Capture the cell that displays the provided text and extract its (X, Y) central coordinate. 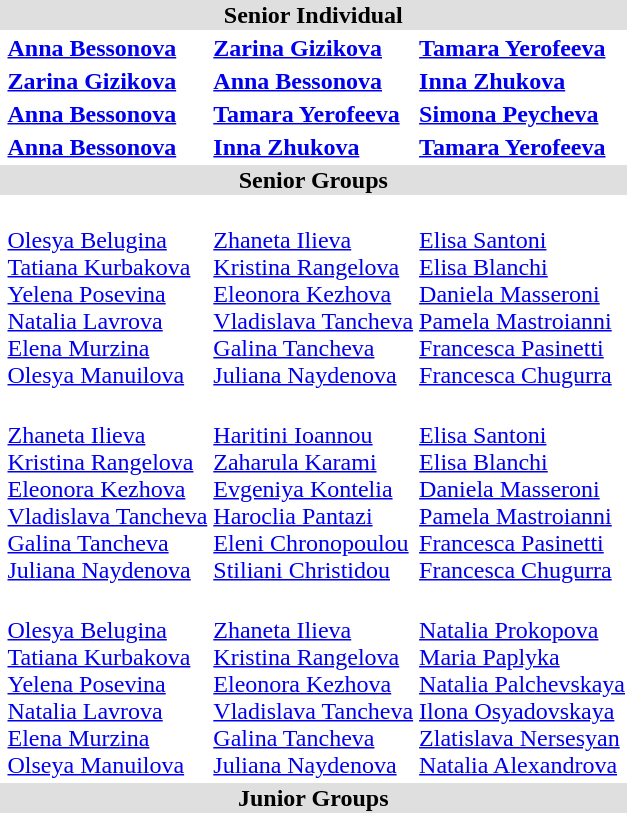
Senior Groups (314, 180)
Haritini IoannouZaharula KaramiEvgeniya KonteliaHaroclia PantaziEleni ChronopoulouStiliani Christidou (314, 489)
Junior Groups (314, 798)
Simona Peycheva (522, 114)
Natalia ProkopovaMaria PaplykaNatalia PalchevskayaIlona OsyadovskayaZlatislava NersesyanNatalia Alexandrova (522, 684)
Olesya BeluginaTatiana KurbakovaYelena PosevinaNatalia LavrovaElena MurzinaOlseya Manuilova (108, 684)
Senior Individual (314, 15)
Olesya BeluginaTatiana KurbakovaYelena PosevinaNatalia LavrovaElena MurzinaOlesya Manuilova (108, 294)
